Determine the (X, Y) coordinate at the center of the cell enclosing the given text.  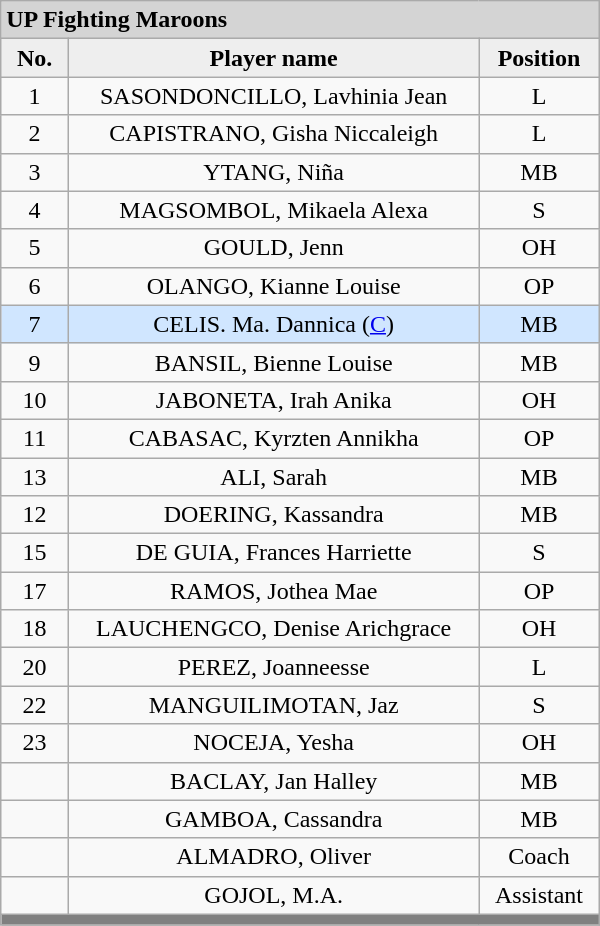
18 (35, 629)
Player name (274, 58)
2 (35, 134)
DOERING, Kassandra (274, 515)
CELIS. Ma. Dannica (C) (274, 324)
SASONDONCILLO, Lavhinia Jean (274, 96)
13 (35, 477)
BANSIL, Bienne Louise (274, 362)
6 (35, 286)
Assistant (539, 895)
MAGSOMBOL, Mikaela Alexa (274, 210)
15 (35, 553)
GAMBOA, Cassandra (274, 819)
YTANG, Niña (274, 172)
ALI, Sarah (274, 477)
GOJOL, M.A. (274, 895)
3 (35, 172)
RAMOS, Jothea Mae (274, 591)
Position (539, 58)
BACLAY, Jan Halley (274, 781)
JABONETA, Irah Anika (274, 400)
10 (35, 400)
7 (35, 324)
11 (35, 438)
CAPISTRANO, Gisha Niccaleigh (274, 134)
NOCEJA, Yesha (274, 743)
5 (35, 248)
23 (35, 743)
17 (35, 591)
LAUCHENGCO, Denise Arichgrace (274, 629)
UP Fighting Maroons (300, 20)
22 (35, 705)
PEREZ, Joanneesse (274, 667)
1 (35, 96)
DE GUIA, Frances Harriette (274, 553)
GOULD, Jenn (274, 248)
12 (35, 515)
9 (35, 362)
MANGUILIMOTAN, Jaz (274, 705)
ALMADRO, Oliver (274, 857)
Coach (539, 857)
CABASAC, Kyrzten Annikha (274, 438)
20 (35, 667)
No. (35, 58)
4 (35, 210)
OLANGO, Kianne Louise (274, 286)
